Provide the [x, y] coordinate of the cell's center where the given text is located.  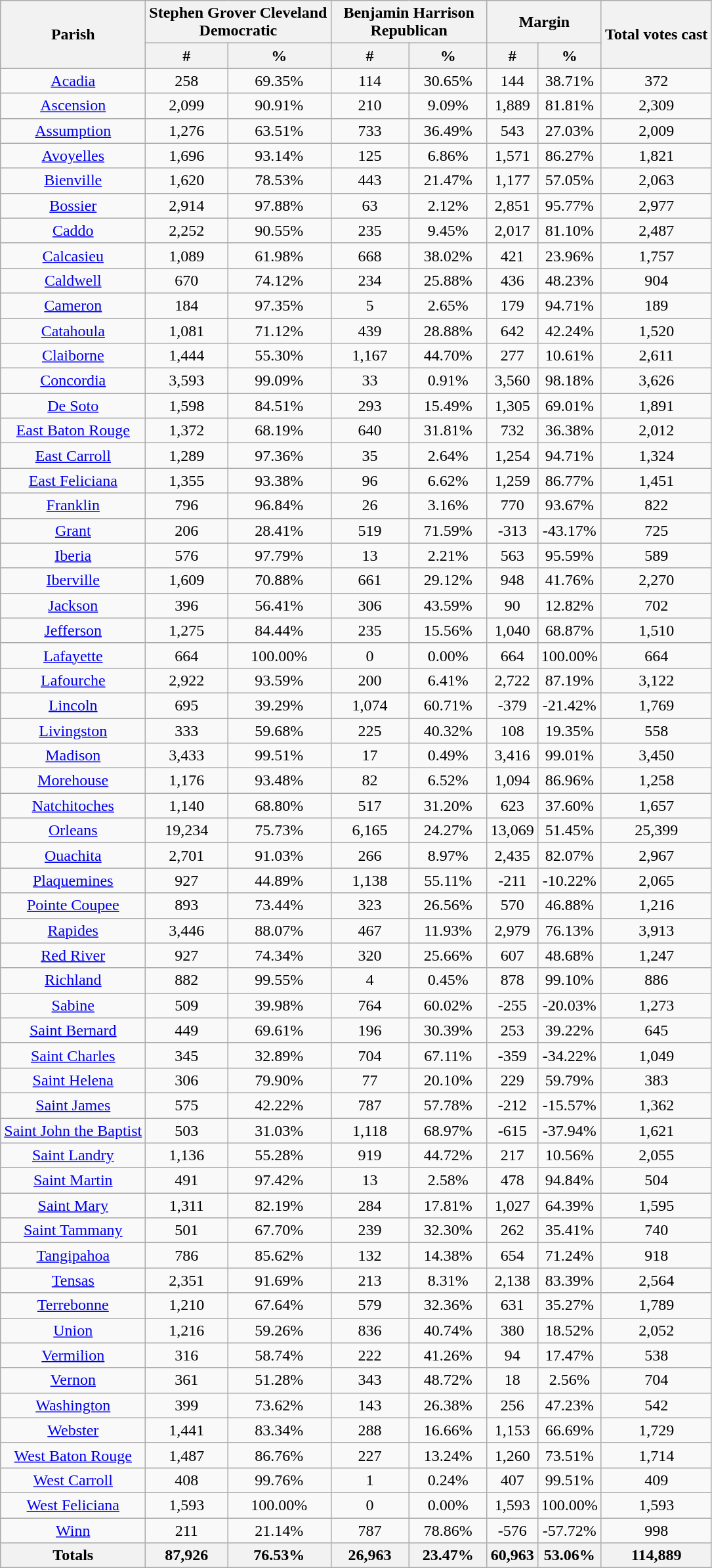
42.22% [280, 1105]
35.27% [570, 1305]
132 [370, 1255]
32.30% [448, 1230]
320 [370, 955]
1 [370, 1480]
38.02% [448, 255]
77 [370, 1080]
Saint Helena [73, 1080]
90.55% [280, 230]
2.12% [448, 206]
44.72% [448, 1156]
563 [512, 555]
59.68% [280, 731]
570 [512, 905]
184 [186, 305]
13.24% [448, 1455]
32.36% [448, 1305]
786 [186, 1255]
200 [370, 680]
1,260 [512, 1455]
36.38% [570, 431]
725 [656, 531]
Cameron [73, 305]
886 [656, 980]
3,626 [656, 381]
Morehouse [73, 781]
2,012 [656, 431]
640 [370, 431]
2,701 [186, 856]
96.84% [280, 506]
West Carroll [73, 1480]
1,889 [512, 106]
284 [370, 1206]
43.59% [448, 605]
99.10% [570, 980]
Iberia [73, 555]
19,234 [186, 831]
56.41% [280, 605]
1,444 [186, 356]
55.11% [448, 881]
Plaquemines [73, 881]
67.70% [280, 1230]
35 [370, 456]
East Baton Rouge [73, 431]
-379 [512, 705]
2,851 [512, 206]
1,714 [656, 1455]
Lafourche [73, 680]
87,926 [186, 1556]
2,009 [656, 131]
2,309 [656, 106]
67.11% [448, 1055]
196 [370, 1030]
87.19% [570, 680]
31.03% [280, 1130]
-37.94% [570, 1130]
836 [370, 1330]
16.66% [448, 1430]
90.91% [280, 106]
2,914 [186, 206]
Saint Landry [73, 1156]
1,276 [186, 131]
2,063 [656, 181]
De Soto [73, 406]
1,487 [186, 1455]
48.23% [570, 280]
467 [370, 930]
229 [512, 1080]
1,609 [186, 580]
Vermilion [73, 1355]
14.38% [448, 1255]
1,210 [186, 1305]
2,252 [186, 230]
94.84% [570, 1181]
26.56% [448, 905]
11.93% [448, 930]
46.88% [570, 905]
97.79% [280, 555]
0.24% [448, 1480]
33 [370, 381]
Pointe Coupee [73, 905]
380 [512, 1330]
575 [186, 1105]
882 [186, 980]
436 [512, 280]
61.98% [280, 255]
2,979 [512, 930]
421 [512, 255]
217 [512, 1156]
57.05% [570, 181]
878 [512, 980]
75.73% [280, 831]
179 [512, 305]
1,153 [512, 1430]
491 [186, 1181]
293 [370, 406]
25,399 [656, 831]
125 [370, 156]
98.18% [570, 381]
60.02% [448, 1005]
1,362 [656, 1105]
277 [512, 356]
1,167 [370, 356]
333 [186, 731]
372 [656, 81]
41.26% [448, 1355]
345 [186, 1055]
2,270 [656, 580]
631 [512, 1305]
73.62% [280, 1405]
West Baton Rouge [73, 1455]
2,138 [512, 1280]
40.32% [448, 731]
-15.57% [570, 1105]
48.68% [570, 955]
76.13% [570, 930]
409 [656, 1480]
239 [370, 1230]
-212 [512, 1105]
4 [370, 980]
3,560 [512, 381]
53.06% [570, 1556]
83.39% [570, 1280]
661 [370, 580]
91.03% [280, 856]
6.41% [448, 680]
71.24% [570, 1255]
1,254 [512, 456]
Winn [73, 1531]
Franklin [73, 506]
288 [370, 1430]
1,136 [186, 1156]
Saint John the Baptist [73, 1130]
36.49% [448, 131]
Saint Tammany [73, 1230]
Concordia [73, 381]
Acadia [73, 81]
67.64% [280, 1305]
-359 [512, 1055]
73.44% [280, 905]
Tensas [73, 1280]
517 [370, 806]
Bossier [73, 206]
99.55% [280, 980]
1,657 [656, 806]
1,049 [656, 1055]
1,451 [656, 481]
95.59% [570, 555]
78.86% [448, 1531]
82.19% [280, 1206]
Jefferson [73, 630]
Iberville [73, 580]
74.34% [280, 955]
26 [370, 506]
Saint Mary [73, 1206]
35.41% [570, 1230]
Assumption [73, 131]
17.81% [448, 1206]
253 [512, 1030]
86.27% [570, 156]
2,564 [656, 1280]
Webster [73, 1430]
59.26% [280, 1330]
1,729 [656, 1430]
576 [186, 555]
2,065 [656, 881]
2,099 [186, 106]
9.45% [448, 230]
93.67% [570, 506]
1,140 [186, 806]
1,074 [370, 705]
Livingston [73, 731]
144 [512, 81]
Natchitoches [73, 806]
Bienville [73, 181]
27.03% [570, 131]
39.22% [570, 1030]
998 [656, 1531]
396 [186, 605]
71.59% [448, 531]
1,027 [512, 1206]
1,441 [186, 1430]
1,118 [370, 1130]
695 [186, 705]
542 [656, 1405]
Rapides [73, 930]
93.59% [280, 680]
1,355 [186, 481]
Union [73, 1330]
18.52% [570, 1330]
645 [656, 1030]
86.76% [280, 1455]
439 [370, 330]
1,696 [186, 156]
73.51% [570, 1455]
Red River [73, 955]
2,055 [656, 1156]
East Carroll [73, 456]
258 [186, 81]
1,177 [512, 181]
18 [512, 1380]
39.29% [280, 705]
143 [370, 1405]
1,259 [512, 481]
Saint James [73, 1105]
74.12% [280, 280]
19.35% [570, 731]
Parish [73, 34]
86.96% [570, 781]
37.60% [570, 806]
28.41% [280, 531]
1,789 [656, 1305]
2,017 [512, 230]
31.81% [448, 431]
2,351 [186, 1280]
63.51% [280, 131]
-10.22% [570, 881]
732 [512, 431]
55.28% [280, 1156]
206 [186, 531]
93.38% [280, 481]
1,258 [656, 781]
822 [656, 506]
42.24% [570, 330]
6.86% [448, 156]
114,889 [656, 1556]
25.66% [448, 955]
69.01% [570, 406]
2.65% [448, 305]
343 [370, 1380]
Stephen Grover ClevelandDemocratic [238, 22]
Madison [73, 756]
607 [512, 955]
2,967 [656, 856]
9.09% [448, 106]
1,510 [656, 630]
Caddo [73, 230]
23.47% [448, 1556]
509 [186, 1005]
1,520 [656, 330]
1,275 [186, 630]
225 [370, 731]
1,094 [512, 781]
1,372 [186, 431]
904 [656, 280]
262 [512, 1230]
69.35% [280, 81]
91.69% [280, 1280]
1,571 [512, 156]
323 [370, 905]
31.20% [448, 806]
408 [186, 1480]
-313 [512, 531]
78.53% [280, 181]
Lincoln [73, 705]
623 [512, 806]
Washington [73, 1405]
-43.17% [570, 531]
383 [656, 1080]
1,089 [186, 255]
68.97% [448, 1130]
-21.42% [570, 705]
503 [186, 1130]
90 [512, 605]
589 [656, 555]
East Feliciana [73, 481]
0.91% [448, 381]
3,122 [656, 680]
Vernon [73, 1380]
108 [512, 731]
17.47% [570, 1355]
Total votes cast [656, 34]
97.35% [280, 305]
Ascension [73, 106]
1,598 [186, 406]
68.19% [280, 431]
3,433 [186, 756]
96 [370, 481]
702 [656, 605]
84.44% [280, 630]
97.36% [280, 456]
24.27% [448, 831]
32.89% [280, 1055]
Ouachita [73, 856]
919 [370, 1156]
Terrebonne [73, 1305]
Tangipahoa [73, 1255]
-211 [512, 881]
55.30% [280, 356]
-576 [512, 1531]
361 [186, 1380]
Orleans [73, 831]
6.62% [448, 481]
1,595 [656, 1206]
796 [186, 506]
Jackson [73, 605]
66.69% [570, 1430]
15.56% [448, 630]
-615 [512, 1130]
2.64% [448, 456]
86.77% [570, 481]
Richland [73, 980]
-20.03% [570, 1005]
316 [186, 1355]
579 [370, 1305]
44.89% [280, 881]
57.78% [448, 1105]
13,069 [512, 831]
-57.72% [570, 1531]
1,138 [370, 881]
519 [370, 531]
28.88% [448, 330]
3.16% [448, 506]
81.81% [570, 106]
17 [370, 756]
10.61% [570, 356]
2.21% [448, 555]
82.07% [570, 856]
Benjamin HarrisonRepublican [409, 22]
948 [512, 580]
West Feliciana [73, 1505]
0.45% [448, 980]
8.97% [448, 856]
81.10% [570, 230]
3,416 [512, 756]
30.39% [448, 1030]
47.23% [570, 1405]
26.38% [448, 1405]
99.76% [280, 1480]
213 [370, 1280]
-255 [512, 1005]
538 [656, 1355]
3,450 [656, 756]
Saint Bernard [73, 1030]
1,289 [186, 456]
8.31% [448, 1280]
668 [370, 255]
25.88% [448, 280]
266 [370, 856]
Calcasieu [73, 255]
0.49% [448, 756]
1,621 [656, 1130]
51.45% [570, 831]
1,821 [656, 156]
30.65% [448, 81]
256 [512, 1405]
740 [656, 1230]
733 [370, 131]
654 [512, 1255]
1,324 [656, 456]
1,081 [186, 330]
Caldwell [73, 280]
Totals [73, 1556]
2,611 [656, 356]
1,247 [656, 955]
189 [656, 305]
Catahoula [73, 330]
51.28% [280, 1380]
94 [512, 1355]
60.71% [448, 705]
670 [186, 280]
543 [512, 131]
95.77% [570, 206]
10.56% [570, 1156]
234 [370, 280]
210 [370, 106]
44.70% [448, 356]
2,052 [656, 1330]
918 [656, 1255]
2,977 [656, 206]
764 [370, 1005]
558 [656, 731]
Margin [544, 22]
Grant [73, 531]
Claiborne [73, 356]
1,176 [186, 781]
41.76% [570, 580]
2,435 [512, 856]
3,913 [656, 930]
Sabine [73, 1005]
21.47% [448, 181]
3,593 [186, 381]
85.62% [280, 1255]
478 [512, 1181]
1,757 [656, 255]
71.12% [280, 330]
23.96% [570, 255]
97.42% [280, 1181]
1,040 [512, 630]
6,165 [370, 831]
68.87% [570, 630]
97.88% [280, 206]
93.48% [280, 781]
3,446 [186, 930]
1,620 [186, 181]
1,273 [656, 1005]
222 [370, 1355]
63 [370, 206]
48.72% [448, 1380]
99.01% [570, 756]
407 [512, 1480]
15.49% [448, 406]
770 [512, 506]
227 [370, 1455]
12.82% [570, 605]
1,891 [656, 406]
69.61% [280, 1030]
Saint Martin [73, 1181]
1,311 [186, 1206]
60,963 [512, 1556]
20.10% [448, 1080]
Saint Charles [73, 1055]
449 [186, 1030]
99.09% [280, 381]
2,487 [656, 230]
79.90% [280, 1080]
59.79% [570, 1080]
84.51% [280, 406]
Lafayette [73, 655]
5 [370, 305]
211 [186, 1531]
76.53% [280, 1556]
443 [370, 181]
26,963 [370, 1556]
399 [186, 1405]
64.39% [570, 1206]
82 [370, 781]
2,922 [186, 680]
114 [370, 81]
83.34% [280, 1430]
501 [186, 1230]
39.98% [280, 1005]
29.12% [448, 580]
21.14% [280, 1531]
2.58% [448, 1181]
2,722 [512, 680]
68.80% [280, 806]
93.14% [280, 156]
1,305 [512, 406]
-34.22% [570, 1055]
6.52% [448, 781]
893 [186, 905]
88.07% [280, 930]
504 [656, 1181]
58.74% [280, 1355]
38.71% [570, 81]
40.74% [448, 1330]
Avoyelles [73, 156]
1,769 [656, 705]
70.88% [280, 580]
2.56% [570, 1380]
642 [512, 330]
